Identify which cell holds the provided text, then report its (x, y) central coordinate. 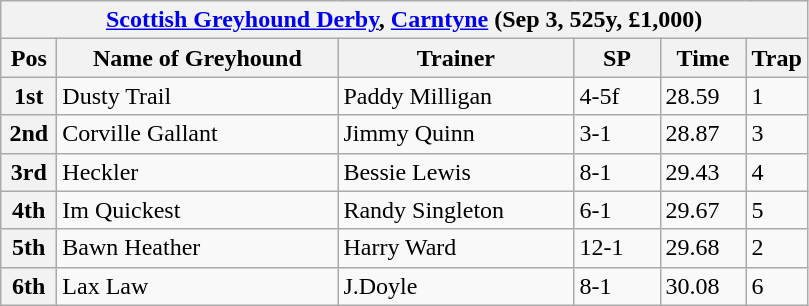
Heckler (198, 172)
6th (29, 286)
6-1 (617, 210)
6 (776, 286)
Jimmy Quinn (456, 134)
2 (776, 248)
29.43 (703, 172)
4-5f (617, 96)
4th (29, 210)
28.87 (703, 134)
Lax Law (198, 286)
Bessie Lewis (456, 172)
28.59 (703, 96)
Dusty Trail (198, 96)
Time (703, 58)
Trainer (456, 58)
Scottish Greyhound Derby, Carntyne (Sep 3, 525y, £1,000) (404, 20)
Corville Gallant (198, 134)
3rd (29, 172)
5th (29, 248)
4 (776, 172)
Im Quickest (198, 210)
Harry Ward (456, 248)
Name of Greyhound (198, 58)
30.08 (703, 286)
2nd (29, 134)
Bawn Heather (198, 248)
5 (776, 210)
12-1 (617, 248)
3 (776, 134)
29.67 (703, 210)
Pos (29, 58)
1st (29, 96)
1 (776, 96)
Randy Singleton (456, 210)
3-1 (617, 134)
29.68 (703, 248)
SP (617, 58)
Paddy Milligan (456, 96)
J.Doyle (456, 286)
Trap (776, 58)
